Find where the given text appears and provide that cell's center as (X, Y) coordinate. 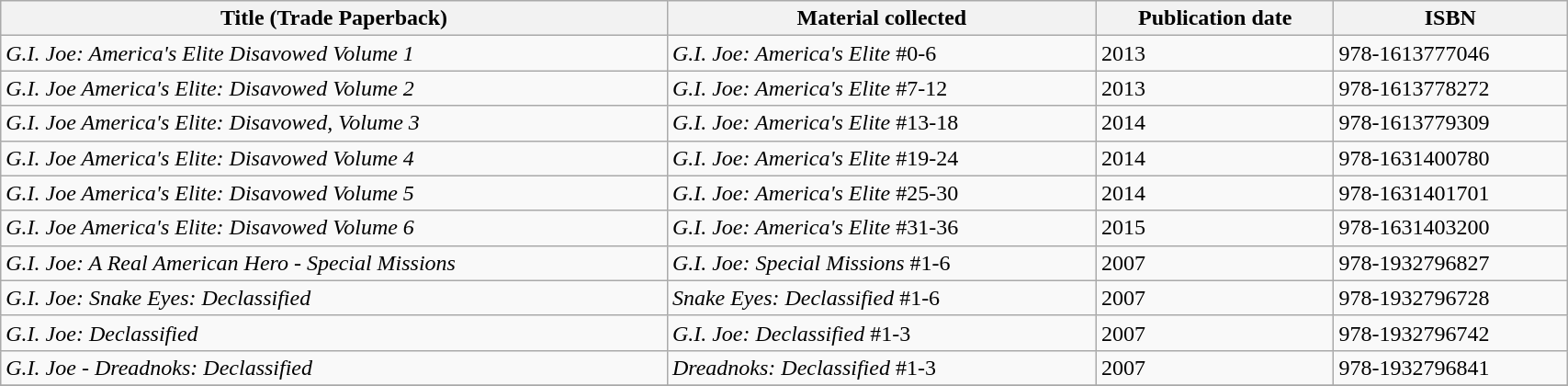
G.I. Joe: America's Elite #31-36 (882, 228)
G.I. Joe America's Elite: Disavowed Volume 6 (334, 228)
G.I. Joe: America's Elite #7-12 (882, 88)
G.I. Joe: A Real American Hero - Special Missions (334, 263)
978-1631401701 (1450, 193)
G.I. Joe: America's Elite #25-30 (882, 193)
2015 (1214, 228)
978-1932796827 (1450, 263)
G.I. Joe: America's Elite Disavowed Volume 1 (334, 53)
Title (Trade Paperback) (334, 18)
G.I. Joe America's Elite: Disavowed Volume 5 (334, 193)
978-1631400780 (1450, 158)
G.I. Joe America's Elite: Disavowed Volume 4 (334, 158)
G.I. Joe: Declassified #1-3 (882, 333)
978-1631403200 (1450, 228)
978-1613779309 (1450, 123)
G.I. Joe America's Elite: Disavowed Volume 2 (334, 88)
G.I. Joe: America's Elite #13-18 (882, 123)
G.I. Joe - Dreadnoks: Declassified (334, 368)
G.I. Joe: America's Elite #0-6 (882, 53)
Snake Eyes: Declassified #1-6 (882, 298)
G.I. Joe America's Elite: Disavowed, Volume 3 (334, 123)
G.I. Joe: America's Elite #19-24 (882, 158)
G.I. Joe: Declassified (334, 333)
978-1932796742 (1450, 333)
978-1613778272 (1450, 88)
G.I. Joe: Snake Eyes: Declassified (334, 298)
Publication date (1214, 18)
Dreadnoks: Declassified #1-3 (882, 368)
978-1932796841 (1450, 368)
978-1932796728 (1450, 298)
G.I. Joe: Special Missions #1-6 (882, 263)
Material collected (882, 18)
978-1613777046 (1450, 53)
ISBN (1450, 18)
